Output the [x, y] coordinate of the center of the cell containing the given text.  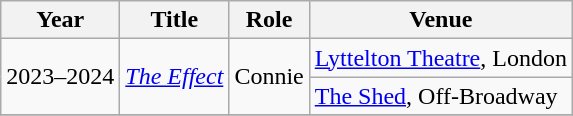
Year [60, 20]
2023–2024 [60, 77]
Connie [269, 77]
Title [174, 20]
Lyttelton Theatre, London [440, 58]
Venue [440, 20]
The Effect [174, 77]
Role [269, 20]
The Shed, Off-Broadway [440, 96]
